Search for the cell housing the specified text and yield its [X, Y] center coordinate. 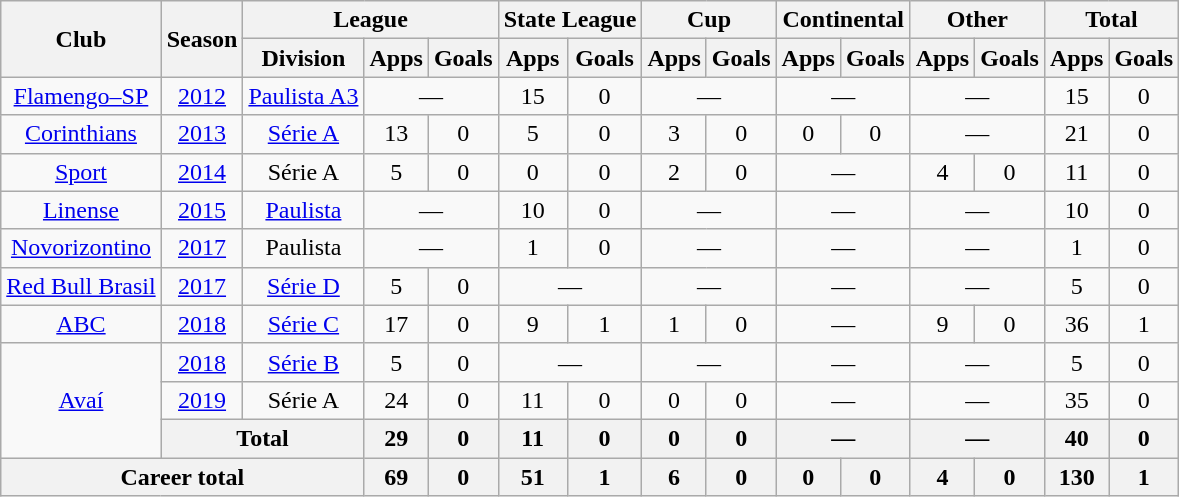
Sport [81, 172]
Corinthians [81, 134]
35 [1076, 400]
Avaí [81, 400]
2019 [202, 400]
21 [1076, 134]
Novorizontino [81, 248]
Linense [81, 210]
40 [1076, 438]
2013 [202, 134]
130 [1076, 477]
3 [674, 134]
ABC [81, 324]
Career total [182, 477]
17 [396, 324]
2014 [202, 172]
2012 [202, 96]
2015 [202, 210]
Série C [304, 324]
69 [396, 477]
Red Bull Brasil [81, 286]
6 [674, 477]
36 [1076, 324]
State League [570, 20]
League [370, 20]
Paulista A3 [304, 96]
Cup [709, 20]
Continental [843, 20]
2 [674, 172]
Division [304, 58]
13 [396, 134]
51 [532, 477]
Other [977, 20]
Flamengo–SP [81, 96]
Club [81, 39]
Série B [304, 362]
24 [396, 400]
Season [202, 39]
Série D [304, 286]
29 [396, 438]
